Identify which cell holds the provided text, then report its [X, Y] central coordinate. 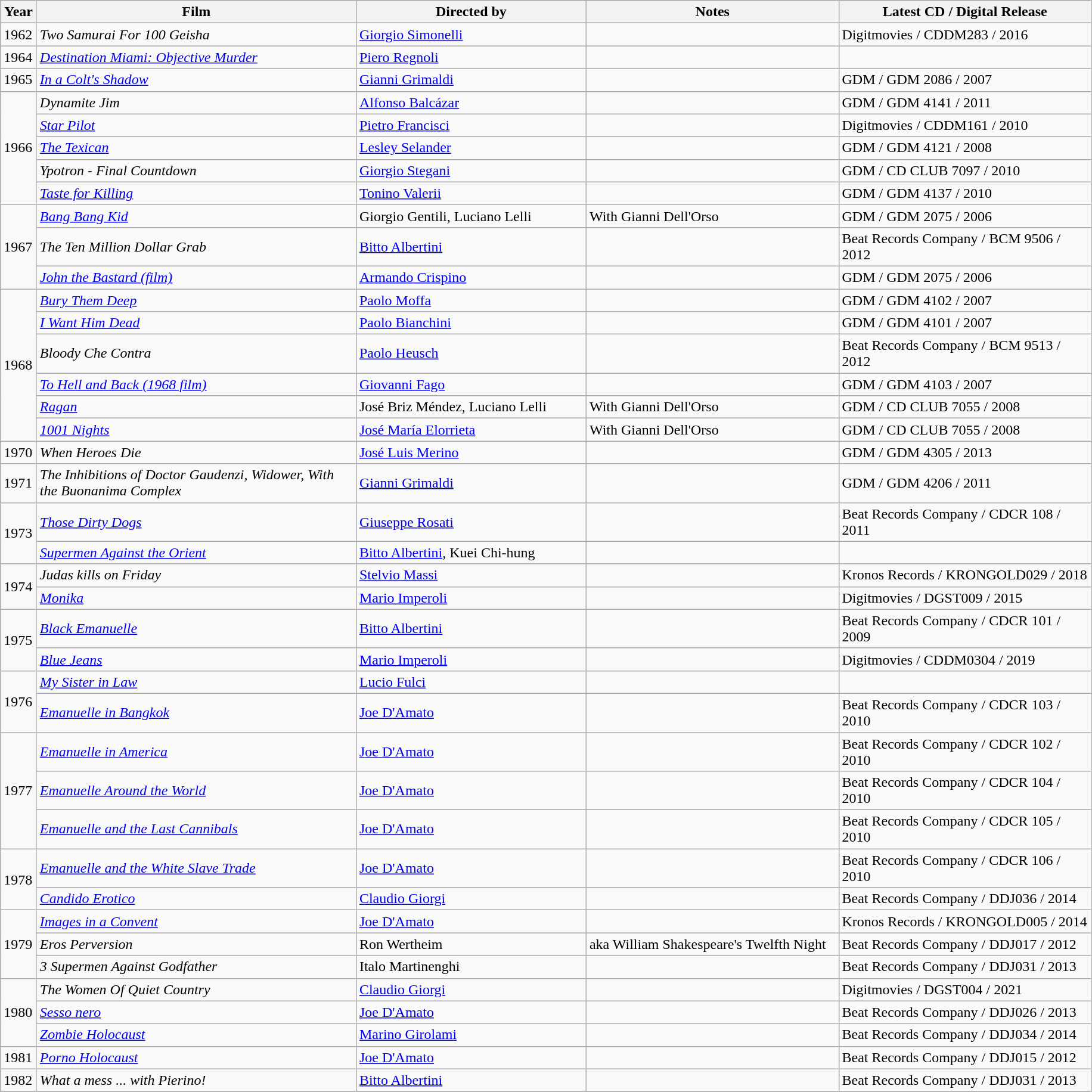
Bitto Albertini, Kuei Chi-hung [471, 553]
GDM / GDM 2086 / 2007 [965, 80]
Emanuelle in America [196, 751]
Sesso nero [196, 1012]
1976 [19, 701]
The Texican [196, 148]
1971 [19, 483]
Judas kills on Friday [196, 575]
Directed by [471, 12]
Dynamite Jim [196, 103]
1966 [19, 148]
Star Pilot [196, 125]
Beat Records Company / DDJ034 / 2014 [965, 1035]
Blue Jeans [196, 659]
Candido Erotico [196, 899]
1977 [19, 790]
Bang Bang Kid [196, 216]
GDM / GDM 4101 / 2007 [965, 323]
Destination Miami: Objective Murder [196, 57]
Ron Wertheim [471, 944]
Black Emanuelle [196, 628]
Paolo Heusch [471, 354]
1967 [19, 247]
1975 [19, 640]
Porno Holocaust [196, 1057]
Beat Records Company / CDCR 104 / 2010 [965, 790]
José María Elorrieta [471, 430]
My Sister in Law [196, 682]
Armando Crispino [471, 277]
Beat Records Company / CDCR 108 / 2011 [965, 522]
Giorgio Simonelli [471, 35]
Lucio Fulci [471, 682]
Italo Martinenghi [471, 967]
Beat Records Company / DDJ036 / 2014 [965, 899]
Images in a Convent [196, 922]
Digitmovies / DGST004 / 2021 [965, 989]
Emanuelle and the White Slave Trade [196, 868]
John the Bastard (film) [196, 277]
1964 [19, 57]
Ragan [196, 407]
Emanuelle and the Last Cannibals [196, 830]
José Luis Merino [471, 452]
Emanuelle in Bangkok [196, 713]
GDM / GDM 4206 / 2011 [965, 483]
Ypotron - Final Countdown [196, 170]
Bury Them Deep [196, 300]
Those Dirty Dogs [196, 522]
Beat Records Company / DDJ026 / 2013 [965, 1012]
Supermen Against the Orient [196, 553]
Emanuelle Around the World [196, 790]
When Heroes Die [196, 452]
To Hell and Back (1968 film) [196, 384]
1982 [19, 1080]
GDM / GDM 4141 / 2011 [965, 103]
Beat Records Company / BCM 9513 / 2012 [965, 354]
What a mess ... with Pierino! [196, 1080]
1981 [19, 1057]
Tonino Valerii [471, 193]
José Briz Méndez, Luciano Lelli [471, 407]
I Want Him Dead [196, 323]
3 Supermen Against Godfather [196, 967]
Beat Records Company / CDCR 102 / 2010 [965, 751]
Pietro Francisci [471, 125]
The Inhibitions of Doctor Gaudenzi, Widower, With the Buonanima Complex [196, 483]
Two Samurai For 100 Geisha [196, 35]
Zombie Holocaust [196, 1035]
Digitmovies / CDDM161 / 2010 [965, 125]
Alfonso Balcázar [471, 103]
Digitmovies / CDDM0304 / 2019 [965, 659]
Digitmovies / CDDM283 / 2016 [965, 35]
1979 [19, 944]
Kronos Records / KRONGOLD005 / 2014 [965, 922]
1962 [19, 35]
1970 [19, 452]
1974 [19, 587]
Beat Records Company / DDJ017 / 2012 [965, 944]
Giuseppe Rosati [471, 522]
Lesley Selander [471, 148]
1980 [19, 1012]
Giorgio Stegani [471, 170]
Digitmovies / DGST009 / 2015 [965, 598]
Year [19, 12]
The Women Of Quiet Country [196, 989]
Piero Regnoli [471, 57]
Beat Records Company / CDCR 101 / 2009 [965, 628]
aka William Shakespeare's Twelfth Night [712, 944]
Beat Records Company / CDCR 103 / 2010 [965, 713]
Giovanni Fago [471, 384]
Latest CD / Digital Release [965, 12]
GDM / GDM 4305 / 2013 [965, 452]
Taste for Killing [196, 193]
GDM / GDM 4121 / 2008 [965, 148]
Beat Records Company / BCM 9506 / 2012 [965, 247]
Notes [712, 12]
Beat Records Company / CDCR 105 / 2010 [965, 830]
Bloody Che Contra [196, 354]
Beat Records Company / DDJ015 / 2012 [965, 1057]
GDM / GDM 4102 / 2007 [965, 300]
GDM / CD CLUB 7097 / 2010 [965, 170]
Beat Records Company / CDCR 106 / 2010 [965, 868]
Kronos Records / KRONGOLD029 / 2018 [965, 575]
Monika [196, 598]
1965 [19, 80]
Giorgio Gentili, Luciano Lelli [471, 216]
1978 [19, 880]
GDM / GDM 4137 / 2010 [965, 193]
1968 [19, 365]
The Ten Million Dollar Grab [196, 247]
1001 Nights [196, 430]
Paolo Moffa [471, 300]
Marino Girolami [471, 1035]
1973 [19, 533]
Paolo Bianchini [471, 323]
Stelvio Massi [471, 575]
Eros Perversion [196, 944]
In a Colt's Shadow [196, 80]
GDM / GDM 4103 / 2007 [965, 384]
Film [196, 12]
